Provide the [x, y] coordinate of the cell's center where the given text is located.  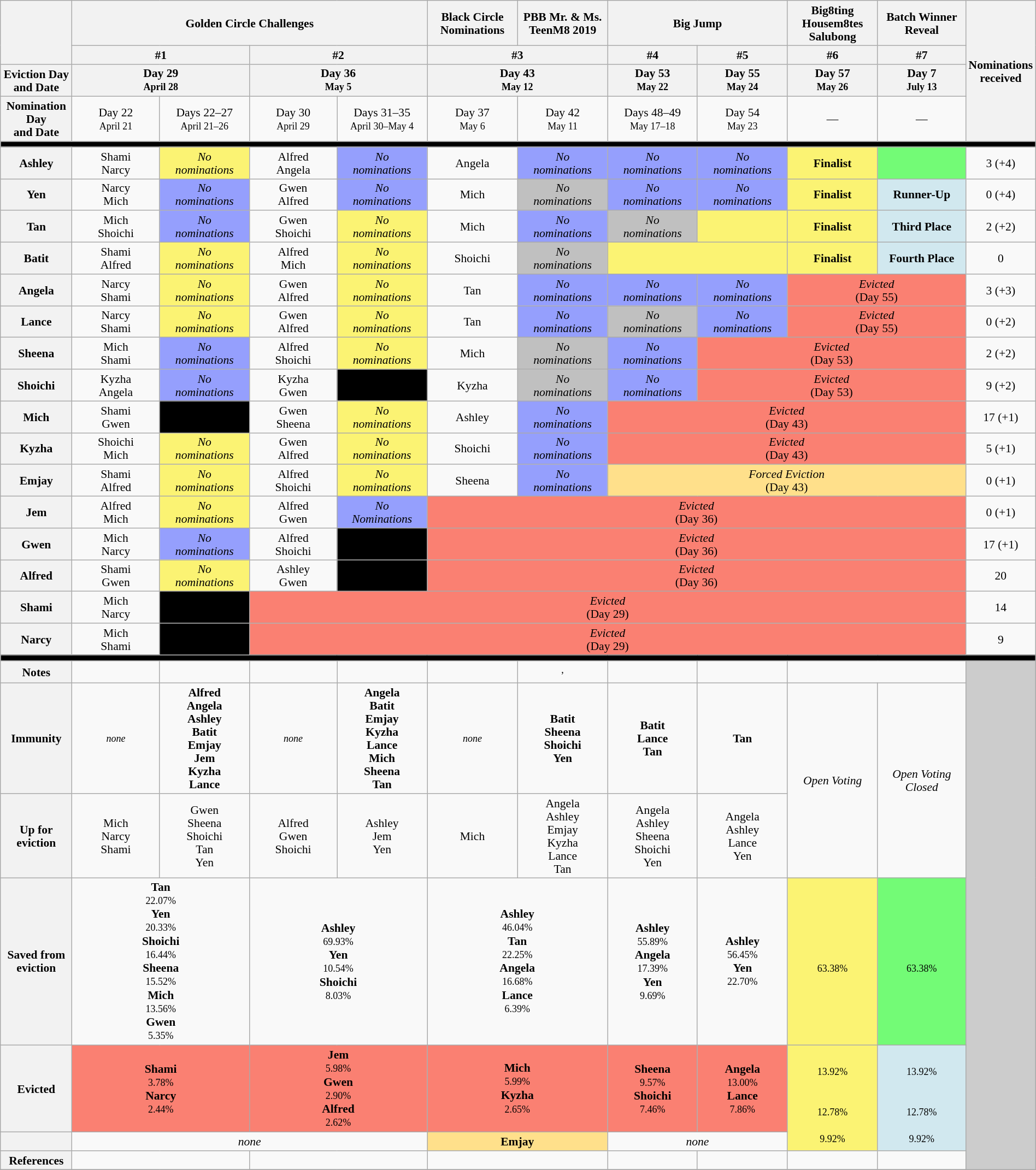
0 (+2) [1000, 322]
Days 48–49 May 17–18 [652, 119]
Sheena9.57%Shoichi7.46% [652, 1089]
References [36, 1160]
AshleyGwen [293, 576]
Notes [36, 672]
#2 [339, 55]
20 [1000, 576]
#4 [652, 55]
Alfred [36, 576]
Ashley69.93%Yen10.54%Shoichi8.03% [339, 961]
#3 [517, 55]
Golden Circle Challenges [250, 23]
GwenSheena [293, 417]
PBB Mr. & Ms. TeenM8 2019 [563, 23]
Day 42May 11 [563, 119]
Ashley55.89%Angela17.39%Yen9.69% [652, 961]
0 [1000, 258]
ShamiNarcy [116, 163]
0 (+4) [1000, 194]
#7 [921, 55]
Eviction Dayand Date [36, 80]
#6 [833, 55]
Day 55May 24 [742, 80]
Forced Eviction(Day 43) [787, 481]
Runner-Up [921, 194]
Yen [36, 194]
14 [1000, 607]
Black Circle Nominations [473, 23]
Big Jump [697, 23]
Immunity [36, 738]
Batch Winner Reveal [921, 23]
GwenShoichi [293, 227]
Angela13.00%Lance7.86% [742, 1089]
Open Voting Closed [921, 781]
Day 22April 21 [116, 119]
#5 [742, 55]
Day 54 May 23 [742, 119]
AngelaBatitEmjayKyzhaLanceMichSheenaTan [382, 738]
Mich5.99%Kyzha2.65% [517, 1089]
#1 [161, 55]
9 [1000, 639]
BatitLanceTan [652, 738]
AlfredGwen [293, 512]
Open Voting [833, 781]
Batit [36, 258]
Ashley56.45%Yen22.70% [742, 961]
Day 29April 28 [161, 80]
Up for eviction [36, 836]
AlfredGwenShoichi [293, 836]
AngelaAshleyEmjayKyzhaLanceTan [563, 836]
Day 57May 26 [833, 80]
Day 7July 13 [921, 80]
KyzhaAngela [116, 385]
Day 36May 5 [339, 80]
, [563, 672]
Nomination Dayand Date [36, 119]
Day 37May 6 [473, 119]
AlfredAngela [293, 163]
Evicted [36, 1089]
MichShoichi [116, 227]
3 (+4) [1000, 163]
AshleyJemYen [382, 836]
Jem [36, 512]
Nominationsreceived [1000, 71]
3 (+3) [1000, 290]
Jem5.98%Gwen2.90%Alfred2.62% [339, 1089]
NarcyMich [116, 194]
BatitSheenaShoichiYen [563, 738]
KyzhaGwen [293, 385]
Days 31–35April 30–May 4 [382, 119]
Shami3.78% Narcy2.44% [161, 1089]
Day 30April 29 [293, 119]
5 (+1) [1000, 448]
Ashley46.04%Tan22.25%Angela16.68%Lance6.39% [517, 961]
Gwen [36, 544]
Third Place [921, 227]
Big8ting Housem8tes Salubong [833, 23]
AlfredAngelaAshleyBatitEmjayJemKyzhaLance [204, 738]
Lance [36, 322]
Day 43May 12 [517, 80]
Narcy [36, 639]
GwenSheenaShoichiTanYen [204, 836]
AngelaAshleyLanceYen [742, 836]
AngelaAshleySheenaShoichiYen [652, 836]
Tan22.07%Yen20.33%Shoichi16.44%Sheena15.52%Mich13.56%Gwen5.35% [161, 961]
ShoichiMich [116, 448]
Shami [36, 607]
Fourth Place [921, 258]
Day 53May 22 [652, 80]
NoNominations [382, 512]
Saved from eviction [36, 961]
Days 22–27 April 21–26 [204, 119]
MichNarcyShami [116, 836]
9 (+2) [1000, 385]
